Identify which cell holds the provided text, then report its [X, Y] central coordinate. 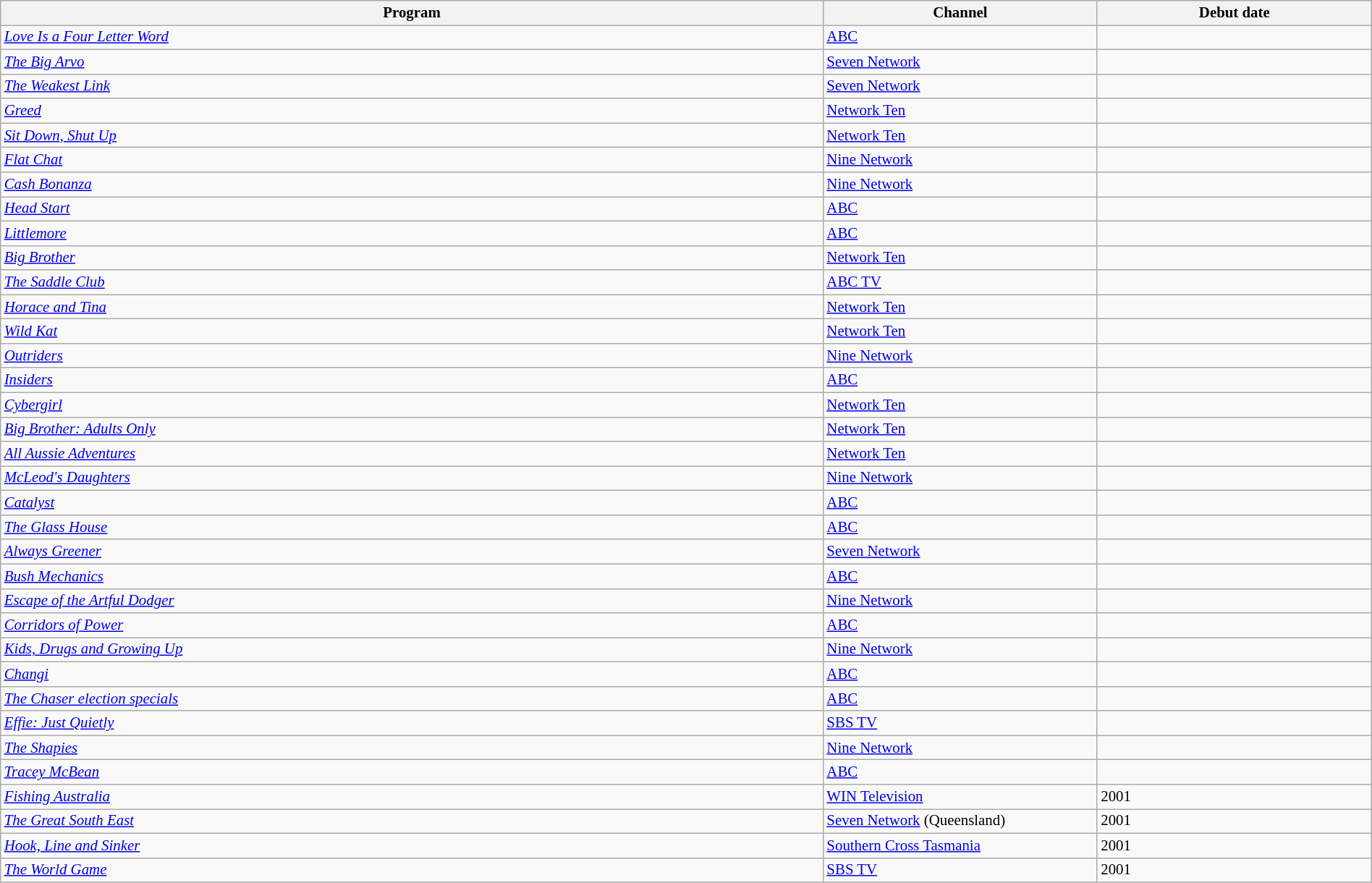
Wild Kat [412, 331]
Cash Bonanza [412, 185]
The Weakest Link [412, 86]
Horace and Tina [412, 307]
Tracey McBean [412, 772]
The Chaser election specials [412, 698]
The Big Arvo [412, 62]
Channel [960, 13]
Changi [412, 674]
McLeod's Daughters [412, 478]
Outriders [412, 355]
Flat Chat [412, 160]
Sit Down, Shut Up [412, 135]
Escape of the Artful Dodger [412, 601]
The Great South East [412, 821]
Littlemore [412, 233]
Big Brother [412, 258]
Seven Network (Queensland) [960, 821]
Corridors of Power [412, 625]
Fishing Australia [412, 797]
The Saddle Club [412, 282]
Big Brother: Adults Only [412, 429]
Cybergirl [412, 405]
Program [412, 13]
Debut date [1235, 13]
ABC TV [960, 282]
Hook, Line and Sinker [412, 845]
WIN Television [960, 797]
Head Start [412, 208]
The Glass House [412, 527]
Kids, Drugs and Growing Up [412, 650]
Bush Mechanics [412, 576]
All Aussie Adventures [412, 454]
The World Game [412, 870]
Always Greener [412, 552]
Insiders [412, 380]
Effie: Just Quietly [412, 723]
Greed [412, 111]
The Shapies [412, 748]
Love Is a Four Letter Word [412, 37]
Catalyst [412, 503]
Southern Cross Tasmania [960, 845]
